Return (x, y) of the center of cell containing provided text 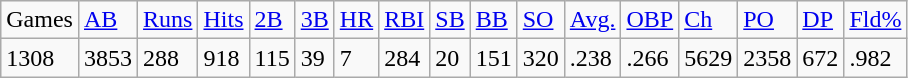
.266 (650, 58)
Runs (168, 20)
1308 (40, 58)
SB (450, 20)
672 (820, 58)
3B (314, 20)
DP (820, 20)
39 (314, 58)
OBP (650, 20)
2B (272, 20)
SO (540, 20)
.982 (876, 58)
115 (272, 58)
Avg. (592, 20)
AB (108, 20)
20 (450, 58)
320 (540, 58)
RBI (404, 20)
288 (168, 58)
5629 (708, 58)
2358 (768, 58)
Hits (224, 20)
PO (768, 20)
Fld% (876, 20)
918 (224, 58)
BB (494, 20)
7 (356, 58)
.238 (592, 58)
Ch (708, 20)
HR (356, 20)
151 (494, 58)
284 (404, 58)
3853 (108, 58)
Games (40, 20)
